From the cell containing the given text, extract its center point as [X, Y] coordinate. 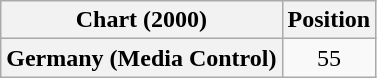
55 [329, 58]
Chart (2000) [142, 20]
Germany (Media Control) [142, 58]
Position [329, 20]
